Pinpoint the cell where the given text exists, returning its [X, Y] midpoint coordinate. 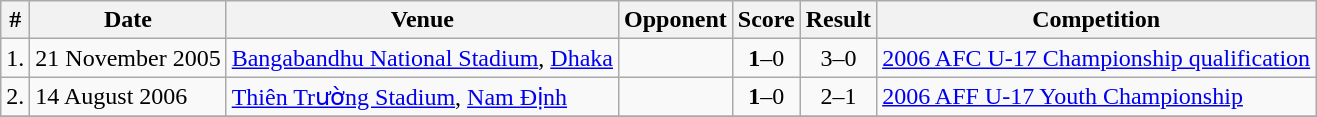
Competition [1096, 20]
Thiên Trường Stadium, Nam Định [422, 97]
2006 AFF U-17 Youth Championship [1096, 97]
2–1 [838, 97]
21 November 2005 [128, 58]
2006 AFC U-17 Championship qualification [1096, 58]
Venue [422, 20]
2. [16, 97]
Opponent [675, 20]
14 August 2006 [128, 97]
3–0 [838, 58]
Result [838, 20]
Bangabandhu National Stadium, Dhaka [422, 58]
Score [766, 20]
1. [16, 58]
# [16, 20]
Date [128, 20]
